From the cell containing the given text, extract its center point as (x, y) coordinate. 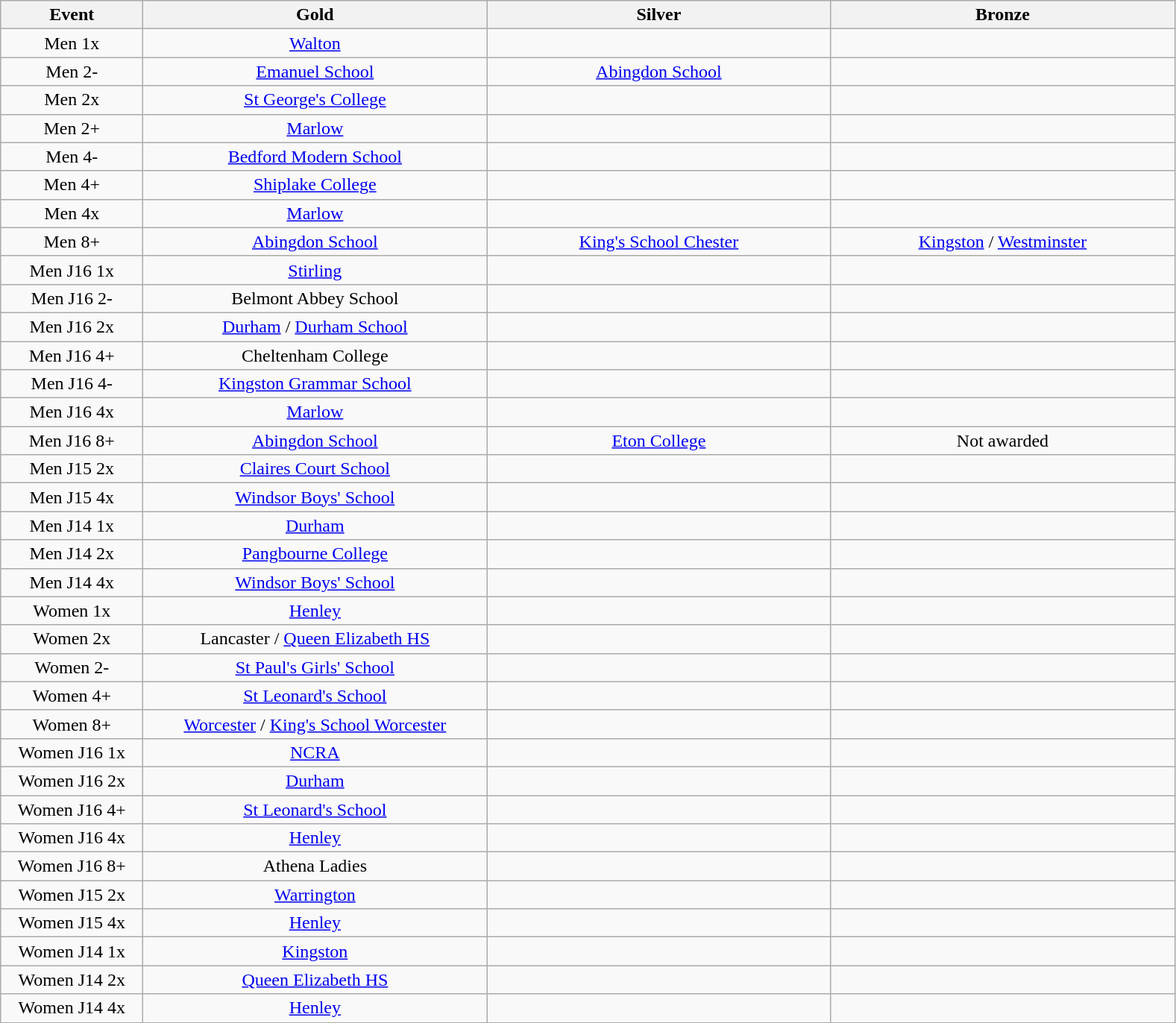
Men 1x (72, 43)
Bronze (1002, 15)
Athena Ladies (315, 866)
St Paul's Girls' School (315, 667)
Men J16 8+ (72, 441)
Men J14 4x (72, 582)
Walton (315, 43)
Queen Elizabeth HS (315, 980)
Men 4x (72, 213)
Women 2x (72, 639)
Men 4- (72, 157)
Men J14 2x (72, 554)
Women J14 4x (72, 1008)
Women 8+ (72, 724)
King's School Chester (659, 242)
Gold (315, 15)
Women J15 2x (72, 895)
Women J16 4x (72, 838)
Worcester / King's School Worcester (315, 724)
Men J15 2x (72, 469)
Men J16 2x (72, 327)
Event (72, 15)
Women J16 1x (72, 752)
Men J16 4+ (72, 356)
Eton College (659, 441)
Women 4+ (72, 696)
Pangbourne College (315, 554)
Men 2+ (72, 128)
Women 2- (72, 667)
NCRA (315, 752)
Men 2- (72, 72)
Men 8+ (72, 242)
Women J14 2x (72, 980)
Stirling (315, 270)
Bedford Modern School (315, 157)
Men J16 1x (72, 270)
Men J16 2- (72, 298)
Lancaster / Queen Elizabeth HS (315, 639)
St George's College (315, 100)
Shiplake College (315, 185)
Durham / Durham School (315, 327)
Men J16 4x (72, 412)
Men J14 1x (72, 526)
Women J16 8+ (72, 866)
Silver (659, 15)
Women J16 4+ (72, 809)
Kingston / Westminster (1002, 242)
Warrington (315, 895)
Women 1x (72, 611)
Claires Court School (315, 469)
Men J15 4x (72, 497)
Not awarded (1002, 441)
Emanuel School (315, 72)
Men 4+ (72, 185)
Cheltenham College (315, 356)
Belmont Abbey School (315, 298)
Women J16 2x (72, 781)
Women J15 4x (72, 923)
Men J16 4- (72, 384)
Women J14 1x (72, 951)
Kingston Grammar School (315, 384)
Kingston (315, 951)
Men 2x (72, 100)
